Detect which cell encompasses the target text, then output its (x, y) center coordinate. 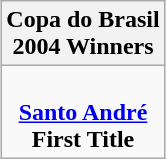
Copa do Brasil2004 Winners (83, 34)
Santo AndréFirst Title (83, 112)
